Pinpoint the cell where the given text exists, returning its [X, Y] midpoint coordinate. 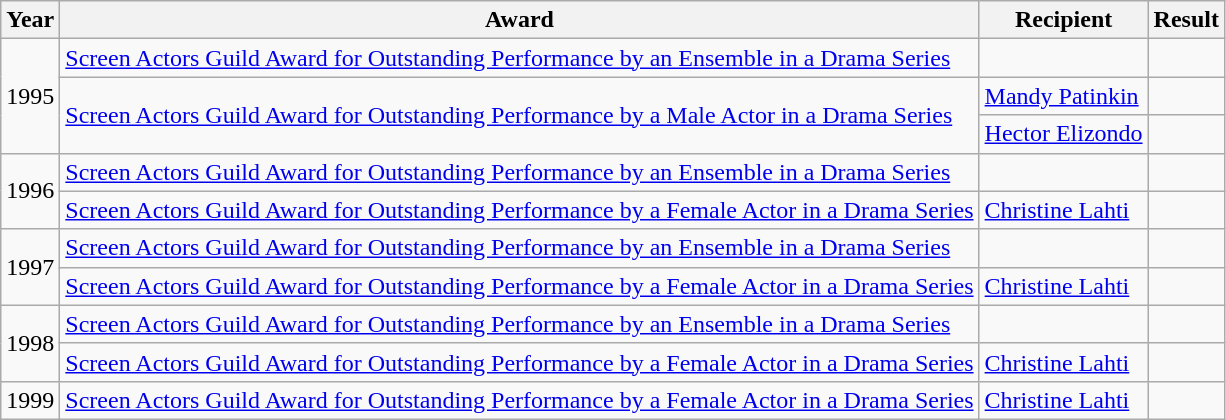
1996 [30, 191]
1997 [30, 267]
Award [520, 20]
Year [30, 20]
1999 [30, 400]
Result [1186, 20]
Screen Actors Guild Award for Outstanding Performance by a Male Actor in a Drama Series [520, 115]
Mandy Patinkin [1064, 96]
1995 [30, 96]
Recipient [1064, 20]
Hector Elizondo [1064, 134]
1998 [30, 343]
